From the cell containing the given text, extract its center point as [X, Y] coordinate. 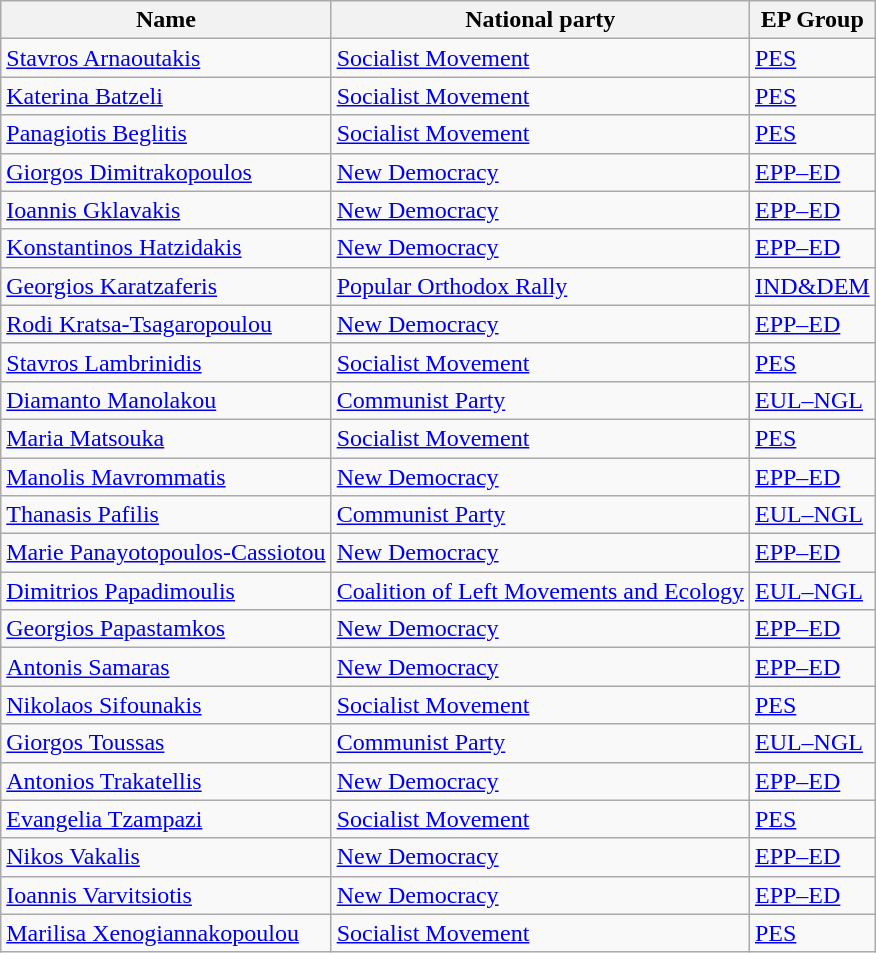
Konstantinos Hatzidakis [166, 248]
EP Group [812, 20]
Marilisa Xenogiannakopoulou [166, 933]
Antonis Samaras [166, 667]
Ioannis Varvitsiotis [166, 895]
Coalition of Left Movements and Ecology [540, 591]
Giorgos Toussas [166, 743]
Thanasis Pafilis [166, 515]
Dimitrios Papadimoulis [166, 591]
Stavros Arnaoutakis [166, 58]
Ioannis Gklavakis [166, 210]
National party [540, 20]
Nikolaos Sifounakis [166, 705]
Georgios Karatzaferis [166, 286]
Name [166, 20]
Diamanto Manolakou [166, 400]
Panagiotis Beglitis [166, 134]
Giorgos Dimitrakopoulos [166, 172]
Maria Matsouka [166, 438]
Popular Orthodox Rally [540, 286]
Stavros Lambrinidis [166, 362]
Marie Panayotopoulos-Cassiotou [166, 553]
Georgios Papastamkos [166, 629]
Katerina Batzeli [166, 96]
Evangelia Tzampazi [166, 819]
IND&DEM [812, 286]
Nikos Vakalis [166, 857]
Rodi Kratsa-Tsagaropoulou [166, 324]
Manolis Mavrommatis [166, 477]
Antonios Trakatellis [166, 781]
